Return [X, Y] of the center of cell containing provided text 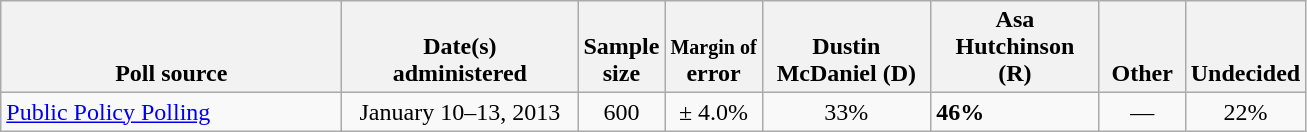
AsaHutchinson (R) [1016, 47]
± 4.0% [714, 112]
Margin oferror [714, 47]
Samplesize [622, 47]
Public Policy Polling [172, 112]
22% [1245, 112]
— [1142, 112]
46% [1016, 112]
Undecided [1245, 47]
DustinMcDaniel (D) [846, 47]
Poll source [172, 47]
600 [622, 112]
33% [846, 112]
January 10–13, 2013 [460, 112]
Other [1142, 47]
Date(s)administered [460, 47]
